Detect which cell encompasses the target text, then output its [x, y] center coordinate. 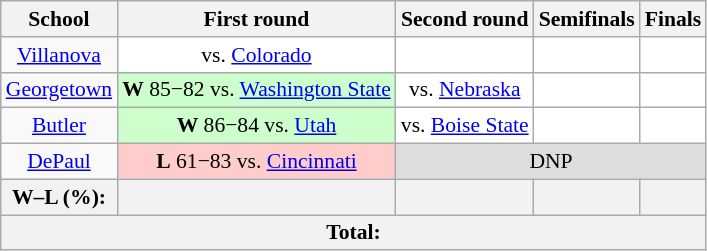
Villanova [59, 55]
School [59, 19]
First round [256, 19]
DNP [551, 162]
L 61−83 vs. Cincinnati [256, 162]
vs. Colorado [256, 55]
Finals [674, 19]
Butler [59, 126]
W 86−84 vs. Utah [256, 126]
W 85−82 vs. Washington State [256, 90]
Semifinals [587, 19]
vs. Boise State [465, 126]
vs. Nebraska [465, 90]
W–L (%): [59, 197]
Second round [465, 19]
Georgetown [59, 90]
DePaul [59, 162]
Total: [354, 233]
